Identify which cell holds the provided text, then report its [x, y] central coordinate. 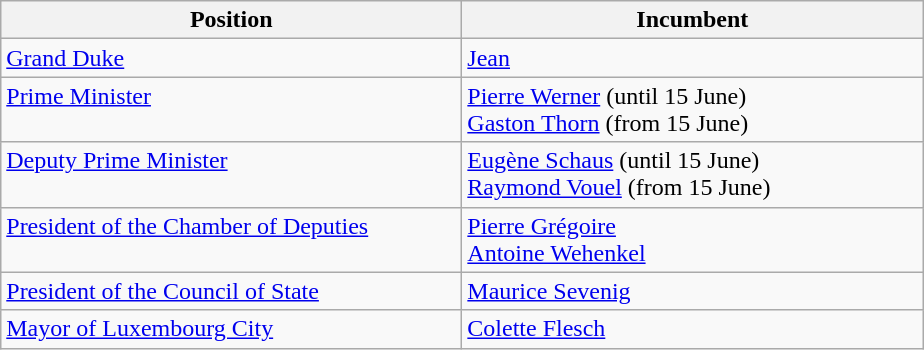
Prime Minister [232, 110]
Position [232, 20]
Pierre Grégoire Antoine Wehenkel [692, 240]
Grand Duke [232, 58]
Maurice Sevenig [692, 291]
Colette Flesch [692, 329]
Deputy Prime Minister [232, 174]
Incumbent [692, 20]
President of the Chamber of Deputies [232, 240]
President of the Council of State [232, 291]
Mayor of Luxembourg City [232, 329]
Eugène Schaus (until 15 June) Raymond Vouel (from 15 June) [692, 174]
Pierre Werner (until 15 June) Gaston Thorn (from 15 June) [692, 110]
Jean [692, 58]
